Find where the given text appears and provide that cell's center as [X, Y] coordinate. 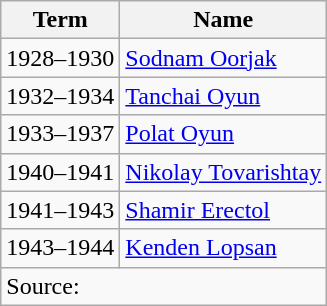
Shamir Erectol [224, 210]
1933–1937 [60, 134]
Name [224, 20]
Sodnam Oorjak [224, 58]
Nikolay Tovarishtay [224, 172]
Tanchai Oyun [224, 96]
1941–1943 [60, 210]
Polat Oyun [224, 134]
1940–1941 [60, 172]
1943–1944 [60, 248]
Kenden Lopsan [224, 248]
1932–1934 [60, 96]
1928–1930 [60, 58]
Term [60, 20]
Source: [164, 286]
